Find where the given text appears and provide that cell's center as [x, y] coordinate. 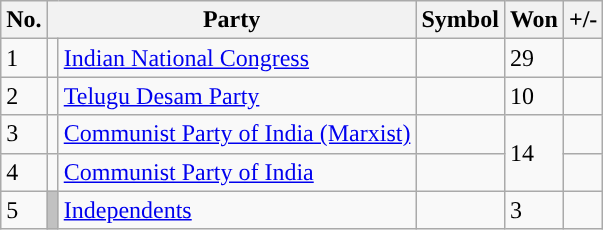
5 [24, 210]
4 [24, 172]
14 [534, 153]
Party [232, 20]
Telugu Desam Party [237, 96]
1 [24, 58]
+/- [582, 20]
Communist Party of India [237, 172]
Independents [237, 210]
Indian National Congress [237, 58]
Communist Party of India (Marxist) [237, 134]
Won [534, 20]
10 [534, 96]
29 [534, 58]
2 [24, 96]
No. [24, 20]
Symbol [460, 20]
